Scan for the cell matching the given text and deliver its (x, y) coordinate at center. 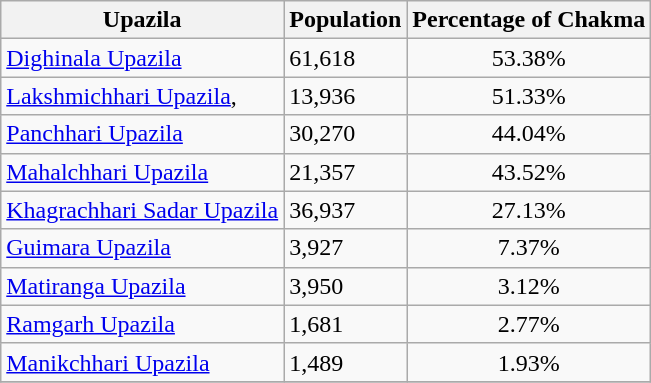
1,681 (346, 324)
1.93% (529, 362)
13,936 (346, 96)
43.52% (529, 172)
Percentage of Chakma (529, 20)
1,489 (346, 362)
Guimara Upazila (142, 248)
Ramgarh Upazila (142, 324)
3.12% (529, 286)
3,927 (346, 248)
Matiranga Upazila (142, 286)
61,618 (346, 58)
3,950 (346, 286)
36,937 (346, 210)
Upazila (142, 20)
53.38% (529, 58)
Population (346, 20)
21,357 (346, 172)
Dighinala Upazila (142, 58)
Manikchhari Upazila (142, 362)
7.37% (529, 248)
Mahalchhari Upazila (142, 172)
27.13% (529, 210)
Khagrachhari Sadar Upazila (142, 210)
51.33% (529, 96)
Panchhari Upazila (142, 134)
Lakshmichhari Upazila, (142, 96)
30,270 (346, 134)
2.77% (529, 324)
44.04% (529, 134)
